Detect which cell encompasses the target text, then output its [x, y] center coordinate. 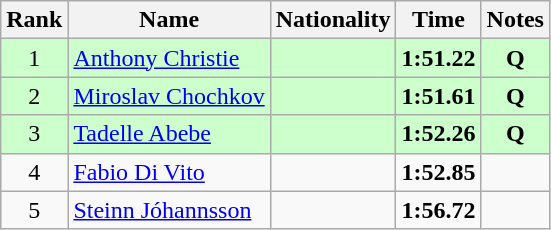
1:51.61 [438, 96]
1 [34, 58]
Steinn Jóhannsson [169, 210]
1:56.72 [438, 210]
Name [169, 20]
4 [34, 172]
5 [34, 210]
Nationality [333, 20]
1:52.85 [438, 172]
Miroslav Chochkov [169, 96]
Notes [515, 20]
Tadelle Abebe [169, 134]
1:52.26 [438, 134]
3 [34, 134]
Anthony Christie [169, 58]
Time [438, 20]
Rank [34, 20]
2 [34, 96]
1:51.22 [438, 58]
Fabio Di Vito [169, 172]
